Capture the cell that displays the provided text and extract its [X, Y] central coordinate. 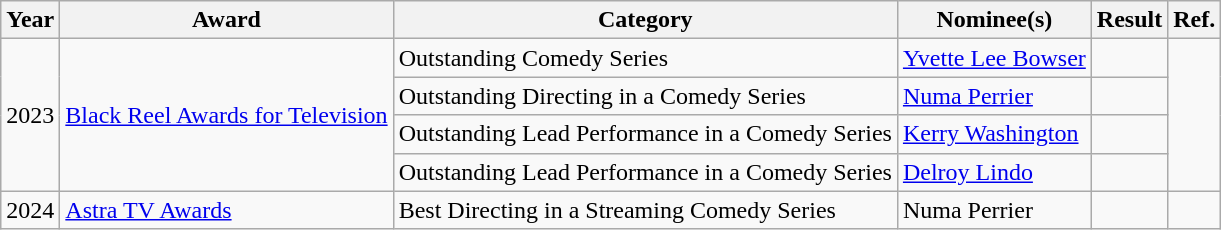
Astra TV Awards [226, 210]
Yvette Lee Bowser [994, 58]
2024 [30, 210]
Result [1129, 20]
2023 [30, 115]
Outstanding Directing in a Comedy Series [645, 96]
Award [226, 20]
Nominee(s) [994, 20]
Black Reel Awards for Television [226, 115]
Year [30, 20]
Category [645, 20]
Outstanding Comedy Series [645, 58]
Kerry Washington [994, 134]
Delroy Lindo [994, 172]
Ref. [1194, 20]
Best Directing in a Streaming Comedy Series [645, 210]
